Determine the [X, Y] coordinate at the center of the cell enclosing the given text.  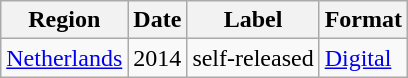
Date [158, 20]
self-released [253, 58]
2014 [158, 58]
Netherlands [64, 58]
Label [253, 20]
Format [363, 20]
Digital [363, 58]
Region [64, 20]
